From the cell containing the given text, extract its center point as [x, y] coordinate. 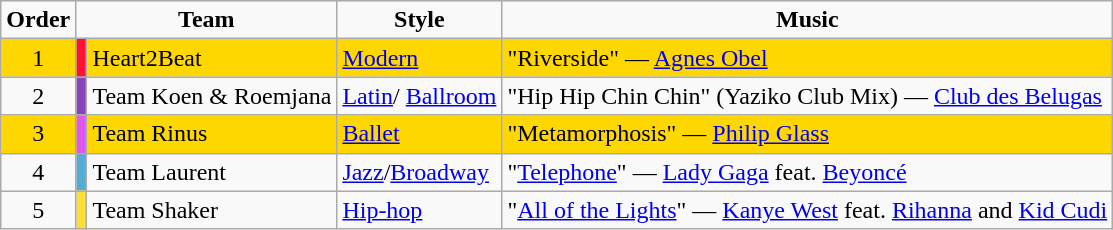
Music [808, 20]
"Metamorphosis" — Philip Glass [808, 134]
Modern [420, 58]
2 [38, 96]
3 [38, 134]
Team Laurent [212, 172]
5 [38, 210]
Order [38, 20]
"Riverside" — Agnes Obel [808, 58]
Hip-hop [420, 210]
1 [38, 58]
Ballet [420, 134]
Team Rinus [212, 134]
Latin/ Ballroom [420, 96]
4 [38, 172]
Jazz/Broadway [420, 172]
"Hip Hip Chin Chin" (Yaziko Club Mix) — Club des Belugas [808, 96]
Team Shaker [212, 210]
"Telephone" — Lady Gaga feat. Beyoncé [808, 172]
Heart2Beat [212, 58]
Style [420, 20]
"All of the Lights" — Kanye West feat. Rihanna and Kid Cudi [808, 210]
Team [206, 20]
Team Koen & Roemjana [212, 96]
